Scan for the cell matching the given text and deliver its [X, Y] coordinate at center. 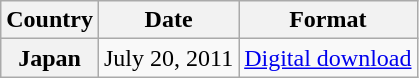
Date [168, 20]
Format [328, 20]
Country [50, 20]
July 20, 2011 [168, 58]
Japan [50, 58]
Digital download [328, 58]
